Capture the cell that displays the provided text and extract its (x, y) central coordinate. 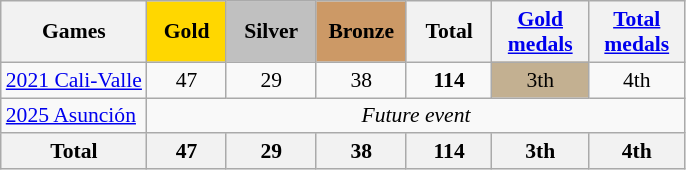
Total medals (636, 32)
Games (74, 32)
Gold medals (540, 32)
Bronze (361, 32)
Future event (416, 116)
Silver (271, 32)
2025 Asunción (74, 116)
2021 Cali-Valle (74, 80)
Gold (186, 32)
